Capture the cell that displays the provided text and extract its (x, y) central coordinate. 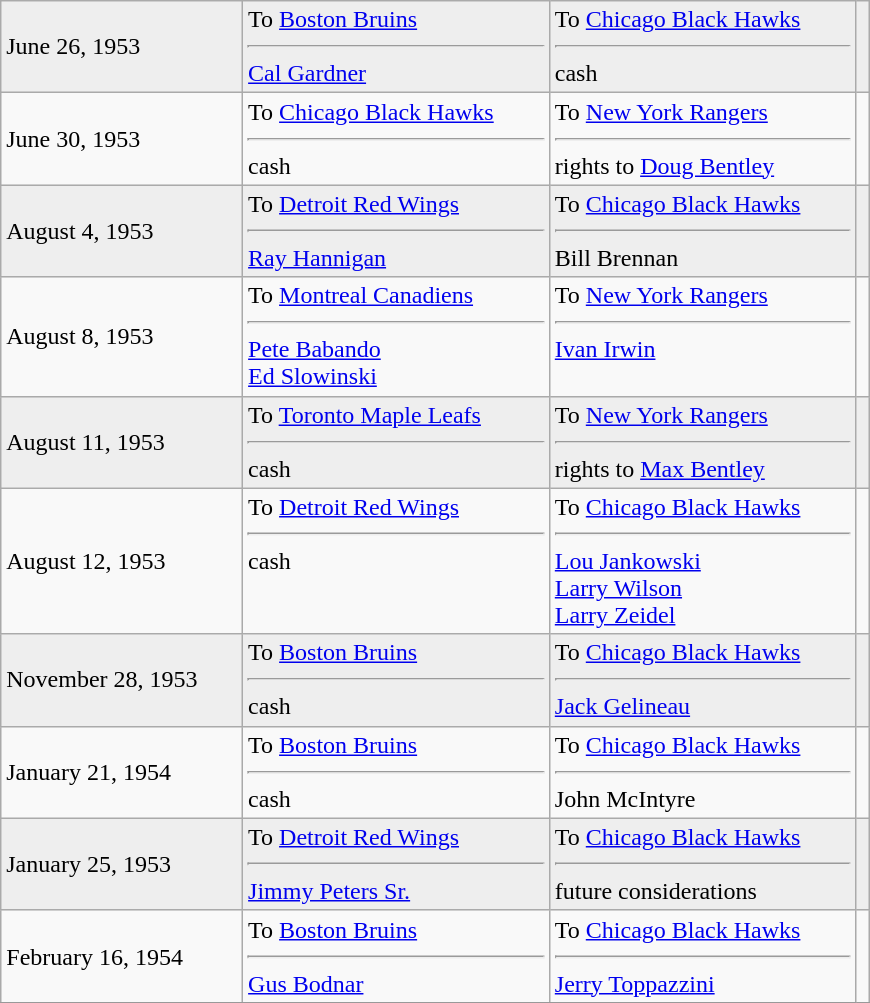
June 26, 1953 (122, 47)
January 21, 1954 (122, 772)
To Boston BruinsGus Bodnar (396, 956)
To Montreal CanadiensPete BabandoEd Slowinski (396, 336)
February 16, 1954 (122, 956)
August 12, 1953 (122, 561)
June 30, 1953 (122, 139)
To Detroit Red WingsRay Hannigan (396, 231)
August 11, 1953 (122, 442)
To Chicago Black HawksJack Gelineau (702, 680)
To Chicago Black HawksLou JankowskiLarry WilsonLarry Zeidel (702, 561)
To New York Rangersrights to Max Bentley (702, 442)
To Detroit Red Wingscash (396, 561)
January 25, 1953 (122, 864)
To Chicago Black Hawksfuture considerations (702, 864)
To New York RangersIvan Irwin (702, 336)
To Boston BruinsCal Gardner (396, 47)
To New York Rangersrights to Doug Bentley (702, 139)
To Toronto Maple Leafscash (396, 442)
November 28, 1953 (122, 680)
To Detroit Red WingsJimmy Peters Sr. (396, 864)
To Chicago Black HawksJerry Toppazzini (702, 956)
To Chicago Black HawksJohn McIntyre (702, 772)
August 8, 1953 (122, 336)
August 4, 1953 (122, 231)
To Chicago Black HawksBill Brennan (702, 231)
